Determine the (X, Y) coordinate at the center of the cell enclosing the given text.  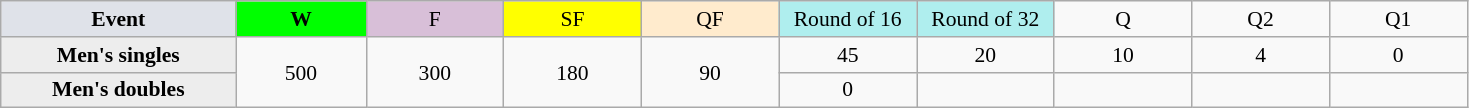
Round of 32 (985, 19)
SF (573, 19)
90 (710, 72)
300 (435, 72)
Event (118, 19)
Round of 16 (848, 19)
45 (848, 55)
QF (710, 19)
10 (1123, 55)
4 (1261, 55)
W (301, 19)
Q (1123, 19)
Q2 (1261, 19)
Men's singles (118, 55)
Q1 (1398, 19)
F (435, 19)
20 (985, 55)
Men's doubles (118, 90)
500 (301, 72)
180 (573, 72)
